Provide the (X, Y) coordinate of the cell's center where the given text is located.  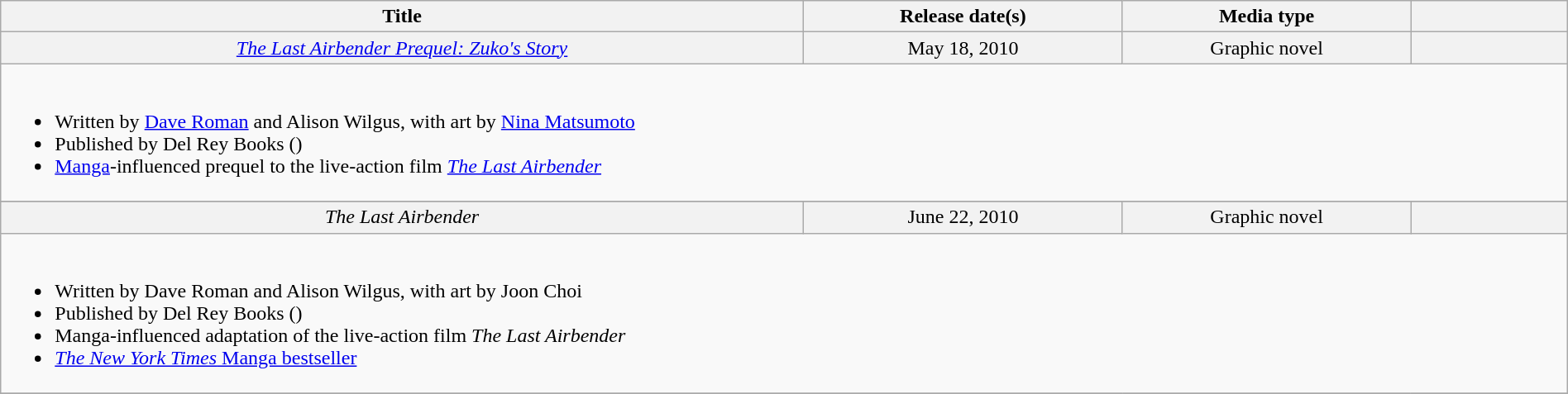
Title (402, 17)
The Last Airbender Prequel: Zuko's Story (402, 48)
Media type (1266, 17)
Release date(s) (963, 17)
The Last Airbender (402, 217)
June 22, 2010 (963, 217)
May 18, 2010 (963, 48)
